Determine the (x, y) coordinate at the center of the cell enclosing the given text.  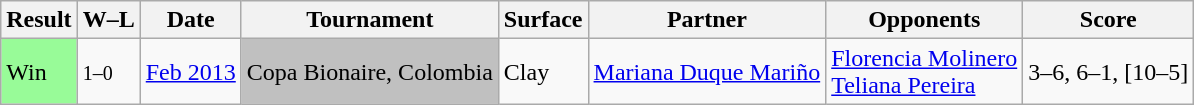
Date (190, 20)
Surface (543, 20)
3–6, 6–1, [10–5] (1108, 72)
Feb 2013 (190, 72)
Score (1108, 20)
Result (39, 20)
Clay (543, 72)
Mariana Duque Mariño (707, 72)
1–0 (108, 72)
Partner (707, 20)
Opponents (924, 20)
Tournament (370, 20)
Copa Bionaire, Colombia (370, 72)
W–L (108, 20)
Florencia Molinero Teliana Pereira (924, 72)
Win (39, 72)
